Capture the cell that displays the provided text and extract its [X, Y] central coordinate. 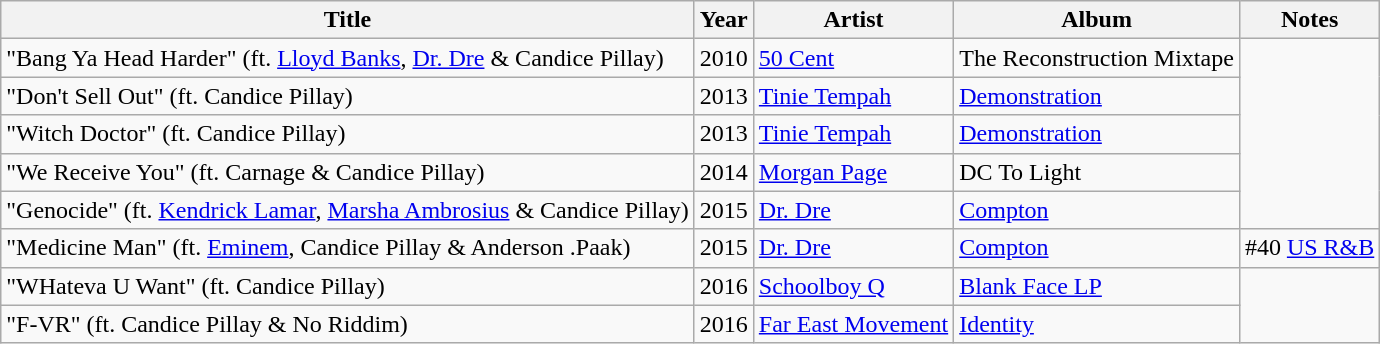
Far East Movement [853, 324]
"Witch Doctor" (ft. Candice Pillay) [348, 134]
"Don't Sell Out" (ft. Candice Pillay) [348, 96]
2014 [724, 172]
Year [724, 20]
"We Receive You" (ft. Carnage & Candice Pillay) [348, 172]
Morgan Page [853, 172]
"Medicine Man" (ft. Eminem, Candice Pillay & Anderson .Paak) [348, 248]
"F-VR" (ft. Candice Pillay & No Riddim) [348, 324]
"WHateva U Want" (ft. Candice Pillay) [348, 286]
#40 US R&B [1309, 248]
Identity [1097, 324]
Title [348, 20]
DC To Light [1097, 172]
"Bang Ya Head Harder" (ft. Lloyd Banks, Dr. Dre & Candice Pillay) [348, 58]
Schoolboy Q [853, 286]
Blank Face LP [1097, 286]
50 Cent [853, 58]
2010 [724, 58]
"Genocide" (ft. Kendrick Lamar, Marsha Ambrosius & Candice Pillay) [348, 210]
Album [1097, 20]
Artist [853, 20]
The Reconstruction Mixtape [1097, 58]
Notes [1309, 20]
